From the cell containing the given text, extract its center point as (x, y) coordinate. 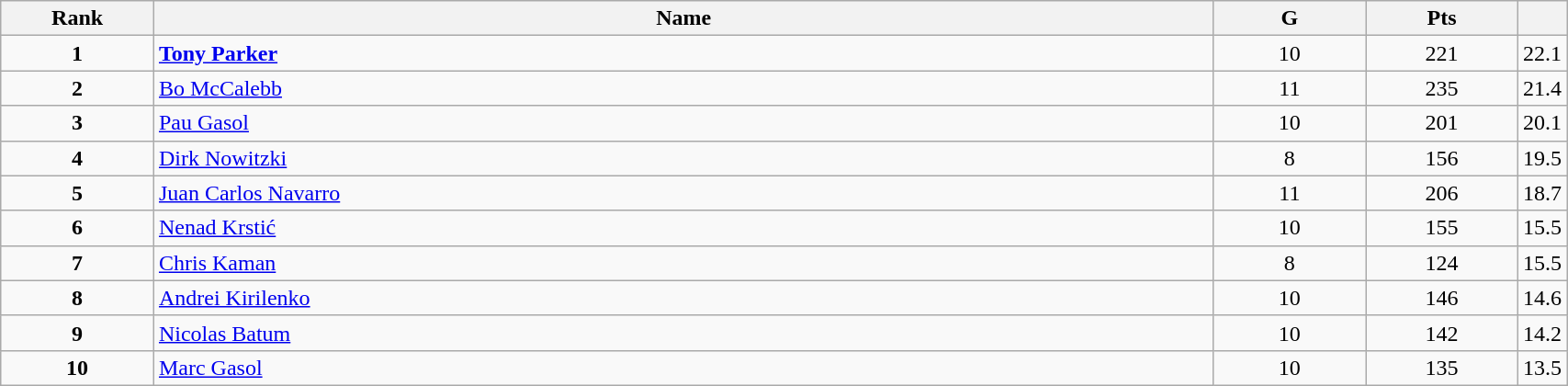
Pts (1442, 18)
1 (77, 53)
Pau Gasol (683, 123)
G (1290, 18)
Marc Gasol (683, 368)
221 (1442, 53)
Juan Carlos Navarro (683, 193)
156 (1442, 158)
Dirk Nowitzki (683, 158)
14.2 (1543, 333)
Tony Parker (683, 53)
Bo McCalebb (683, 88)
4 (77, 158)
Rank (77, 18)
18.7 (1543, 193)
20.1 (1543, 123)
142 (1442, 333)
Nenad Krstić (683, 228)
7 (77, 263)
Chris Kaman (683, 263)
3 (77, 123)
201 (1442, 123)
13.5 (1543, 368)
14.6 (1543, 298)
146 (1442, 298)
155 (1442, 228)
5 (77, 193)
21.4 (1543, 88)
2 (77, 88)
22.1 (1543, 53)
Name (683, 18)
6 (77, 228)
19.5 (1543, 158)
235 (1442, 88)
Nicolas Batum (683, 333)
135 (1442, 368)
Andrei Kirilenko (683, 298)
206 (1442, 193)
9 (77, 333)
124 (1442, 263)
